Locate the cell with the specified text and output its (X, Y) center coordinate. 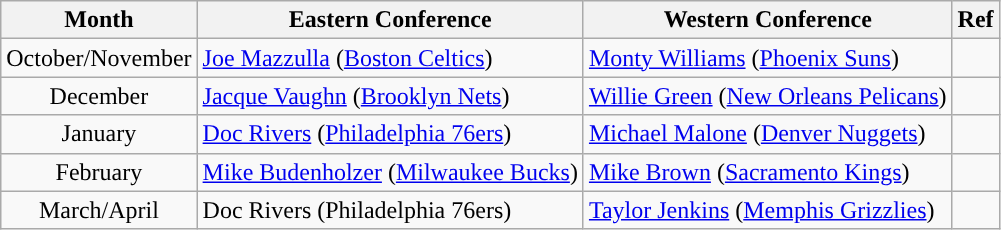
Ref (976, 20)
January (99, 134)
Willie Green (New Orleans Pelicans) (768, 96)
Mike Brown (Sacramento Kings) (768, 172)
February (99, 172)
Michael Malone (Denver Nuggets) (768, 134)
Monty Williams (Phoenix Suns) (768, 58)
Joe Mazzulla (Boston Celtics) (390, 58)
Month (99, 20)
Jacque Vaughn (Brooklyn Nets) (390, 96)
Western Conference (768, 20)
March/April (99, 210)
October/November (99, 58)
December (99, 96)
Taylor Jenkins (Memphis Grizzlies) (768, 210)
Mike Budenholzer (Milwaukee Bucks) (390, 172)
Eastern Conference (390, 20)
